Identify which cell holds the provided text, then report its [X, Y] central coordinate. 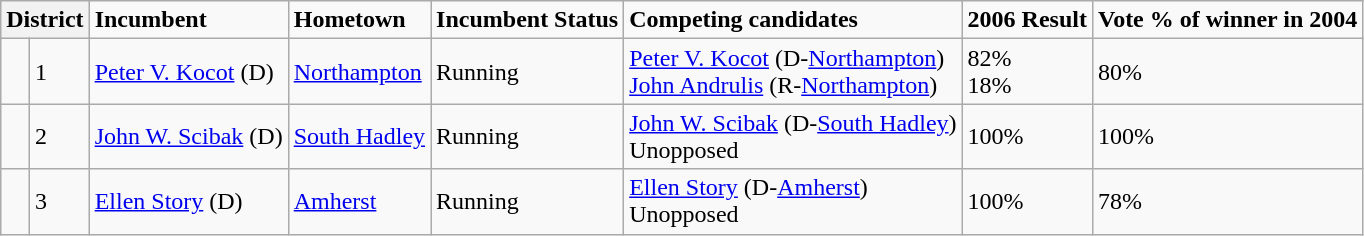
South Hadley [359, 136]
Competing candidates [793, 20]
Incumbent Status [528, 20]
Vote % of winner in 2004 [1227, 20]
District [45, 20]
3 [59, 202]
Peter V. Kocot (D) [188, 72]
John W. Scibak (D) [188, 136]
Ellen Story (D-Amherst) Unopposed [793, 202]
Incumbent [188, 20]
Ellen Story (D) [188, 202]
John W. Scibak (D-South Hadley) Unopposed [793, 136]
Hometown [359, 20]
80% [1227, 72]
1 [59, 72]
2 [59, 136]
2006 Result [1027, 20]
78% [1227, 202]
Northampton [359, 72]
Amherst [359, 202]
Peter V. Kocot (D-Northampton) John Andrulis (R-Northampton) [793, 72]
82% 18% [1027, 72]
